Pinpoint the cell where the given text exists, returning its (x, y) midpoint coordinate. 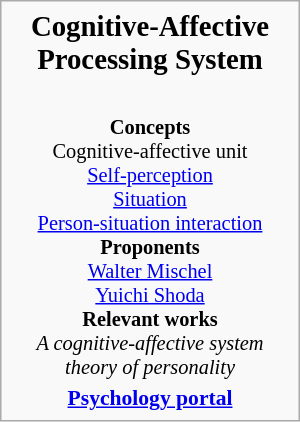
Cognitive-Affective Processing System (150, 44)
Psychology portal (150, 398)
